For the text-containing cell, return its midpoint in [X, Y] coordinate format. 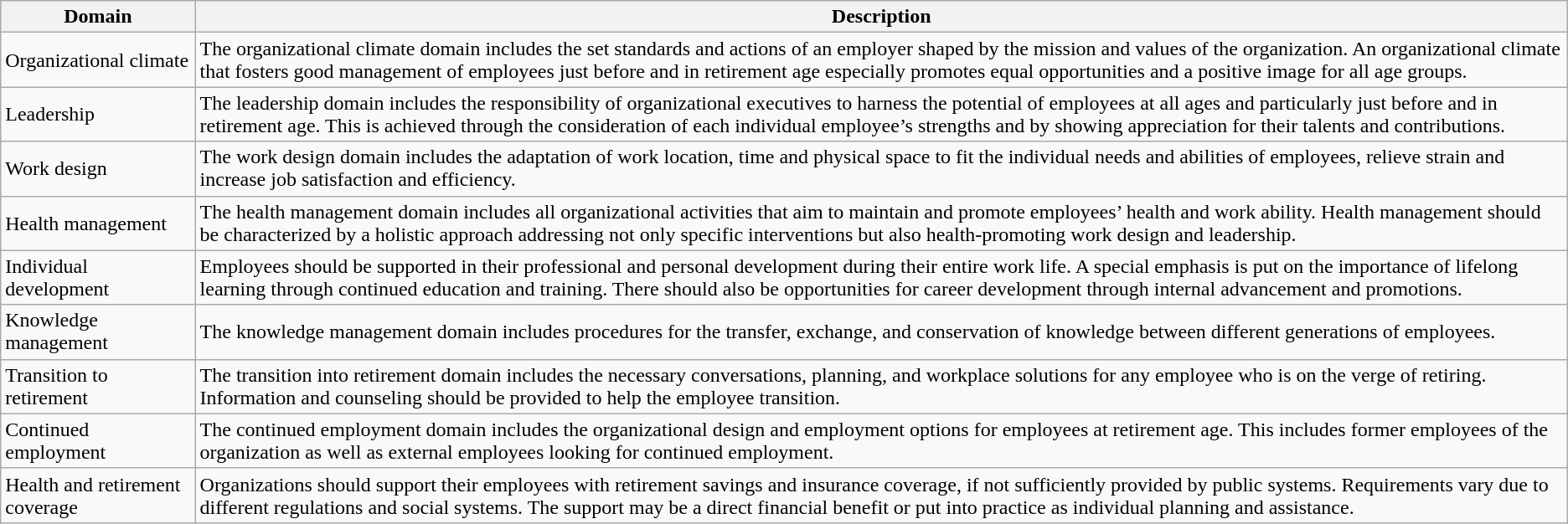
Individual development [98, 278]
Continued employment [98, 440]
Knowledge management [98, 331]
Health management [98, 223]
Organizational climate [98, 60]
Description [881, 17]
Leadership [98, 114]
Transition to retirement [98, 387]
Work design [98, 169]
Domain [98, 17]
Health and retirement coverage [98, 496]
